Provide the (X, Y) coordinate of the cell's center where the given text is located.  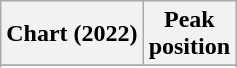
Peakposition (189, 34)
Chart (2022) (72, 34)
